Detect which cell encompasses the target text, then output its [x, y] center coordinate. 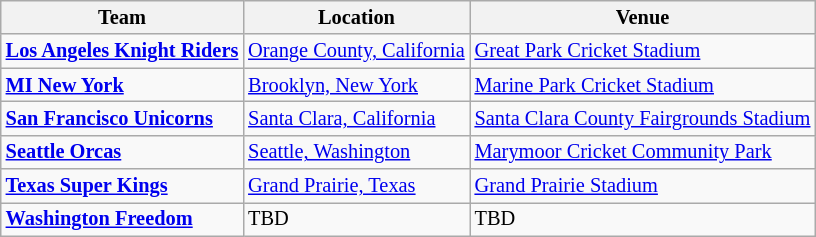
San Francisco Unicorns [122, 118]
Los Angeles Knight Riders [122, 51]
Marymoor Cricket Community Park [643, 152]
Washington Freedom [122, 219]
Great Park Cricket Stadium [643, 51]
Grand Prairie, Texas [356, 186]
Santa Clara County Fairgrounds Stadium [643, 118]
Santa Clara, California [356, 118]
Team [122, 17]
Orange County, California [356, 51]
Marine Park Cricket Stadium [643, 85]
Venue [643, 17]
Seattle, Washington [356, 152]
Location [356, 17]
MI New York [122, 85]
Seattle Orcas [122, 152]
Texas Super Kings [122, 186]
Brooklyn, New York [356, 85]
Grand Prairie Stadium [643, 186]
